Pinpoint the cell where the given text exists, returning its [x, y] midpoint coordinate. 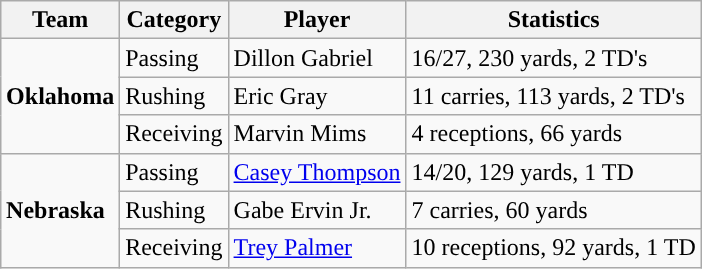
Category [174, 20]
Dillon Gabriel [317, 58]
Statistics [554, 20]
Oklahoma [60, 96]
Nebraska [60, 210]
Player [317, 20]
10 receptions, 92 yards, 1 TD [554, 248]
11 carries, 113 yards, 2 TD's [554, 96]
Gabe Ervin Jr. [317, 210]
Marvin Mims [317, 134]
Eric Gray [317, 96]
Casey Thompson [317, 172]
16/27, 230 yards, 2 TD's [554, 58]
Trey Palmer [317, 248]
4 receptions, 66 yards [554, 134]
14/20, 129 yards, 1 TD [554, 172]
Team [60, 20]
7 carries, 60 yards [554, 210]
